Detect which cell encompasses the target text, then output its (X, Y) center coordinate. 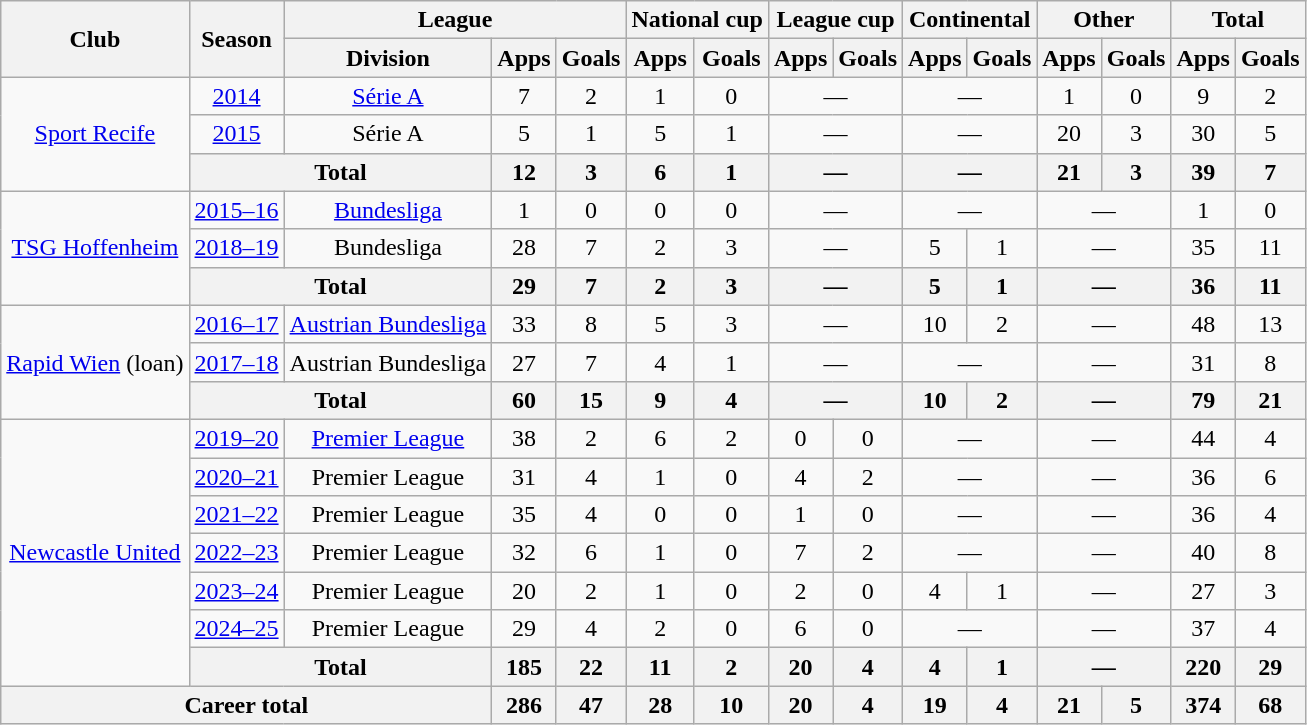
2015–16 (236, 210)
Season (236, 39)
32 (524, 553)
League cup (835, 20)
Division (388, 58)
2020–21 (236, 477)
2018–19 (236, 248)
38 (524, 438)
Newcastle United (95, 552)
2019–20 (236, 438)
2023–24 (236, 591)
Sport Recife (95, 134)
Other (1104, 20)
15 (591, 400)
13 (1270, 324)
22 (591, 667)
286 (524, 705)
TSG Hoffenheim (95, 248)
2015 (236, 134)
220 (1203, 667)
2021–22 (236, 515)
National cup (697, 20)
League (455, 20)
39 (1203, 172)
40 (1203, 553)
44 (1203, 438)
2017–18 (236, 362)
37 (1203, 629)
374 (1203, 705)
19 (935, 705)
48 (1203, 324)
68 (1270, 705)
2016–17 (236, 324)
Continental (970, 20)
Career total (246, 705)
185 (524, 667)
33 (524, 324)
79 (1203, 400)
2024–25 (236, 629)
Rapid Wien (loan) (95, 362)
60 (524, 400)
30 (1203, 134)
47 (591, 705)
2014 (236, 96)
Club (95, 39)
12 (524, 172)
2022–23 (236, 553)
